Locate the cell with the specified text and output its [X, Y] center coordinate. 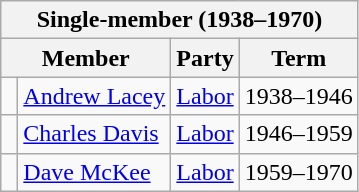
1938–1946 [298, 96]
Single-member (1938–1970) [180, 20]
Party [205, 58]
1946–1959 [298, 134]
Term [298, 58]
Member [86, 58]
1959–1970 [298, 172]
Andrew Lacey [94, 96]
Dave McKee [94, 172]
Charles Davis [94, 134]
